Pinpoint the cell where the given text exists, returning its (x, y) midpoint coordinate. 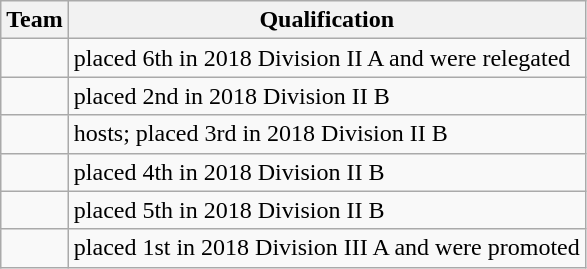
Qualification (326, 20)
placed 1st in 2018 Division III A and were promoted (326, 248)
hosts; placed 3rd in 2018 Division II B (326, 134)
placed 5th in 2018 Division II B (326, 210)
placed 2nd in 2018 Division II B (326, 96)
placed 6th in 2018 Division II A and were relegated (326, 58)
placed 4th in 2018 Division II B (326, 172)
Team (35, 20)
